Identify which cell holds the provided text, then report its (x, y) central coordinate. 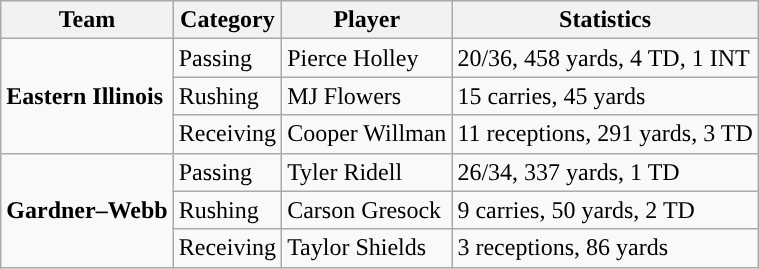
Player (367, 20)
11 receptions, 291 yards, 3 TD (605, 134)
Carson Gresock (367, 210)
Team (87, 20)
Gardner–Webb (87, 210)
Statistics (605, 20)
Taylor Shields (367, 248)
3 receptions, 86 yards (605, 248)
9 carries, 50 yards, 2 TD (605, 210)
26/34, 337 yards, 1 TD (605, 172)
20/36, 458 yards, 4 TD, 1 INT (605, 58)
Cooper Willman (367, 134)
Eastern Illinois (87, 96)
MJ Flowers (367, 96)
15 carries, 45 yards (605, 96)
Category (227, 20)
Pierce Holley (367, 58)
Tyler Ridell (367, 172)
